Detect which cell encompasses the target text, then output its (x, y) center coordinate. 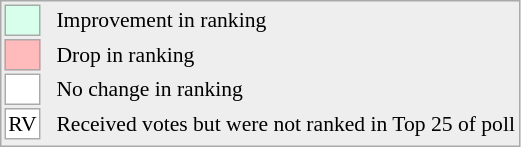
Received votes but were not ranked in Top 25 of poll (286, 124)
Drop in ranking (286, 55)
RV (22, 124)
No change in ranking (286, 90)
Improvement in ranking (286, 20)
